Extract the (X, Y) coordinate from the center of the cell holding the provided text.  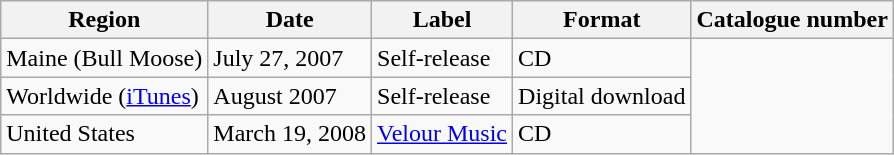
Date (290, 20)
March 19, 2008 (290, 134)
Label (442, 20)
Catalogue number (792, 20)
Velour Music (442, 134)
July 27, 2007 (290, 58)
Worldwide (iTunes) (104, 96)
Format (602, 20)
Region (104, 20)
United States (104, 134)
Maine (Bull Moose) (104, 58)
August 2007 (290, 96)
Digital download (602, 96)
